Capture the cell that displays the provided text and extract its (X, Y) central coordinate. 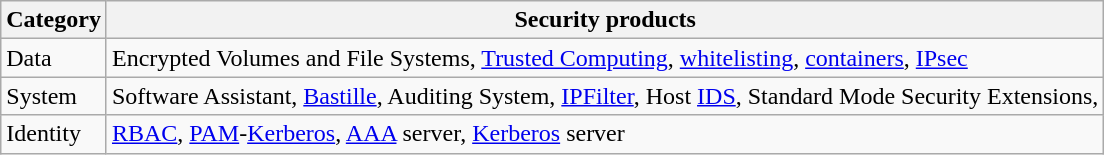
Data (54, 58)
System (54, 96)
Security products (604, 20)
Category (54, 20)
RBAC, PAM-Kerberos, AAA server, Kerberos server (604, 134)
Identity (54, 134)
Software Assistant, Bastille, Auditing System, IPFilter, Host IDS, Standard Mode Security Extensions, (604, 96)
Encrypted Volumes and File Systems, Trusted Computing, whitelisting, containers, IPsec (604, 58)
